Identify which cell holds the provided text, then report its (x, y) central coordinate. 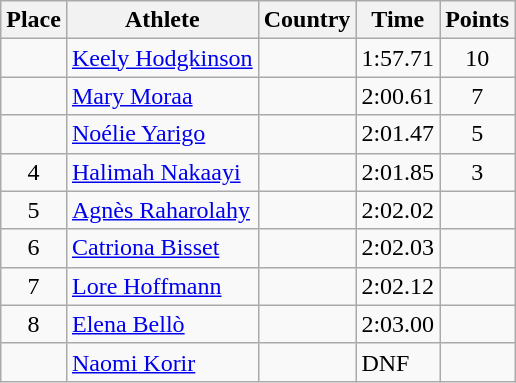
Elena Bellò (162, 324)
2:03.00 (398, 324)
2:01.47 (398, 134)
Noélie Yarigo (162, 134)
2:02.12 (398, 286)
Halimah Nakaayi (162, 172)
2:02.02 (398, 210)
2:01.85 (398, 172)
3 (478, 172)
Place (34, 20)
10 (478, 58)
Lore Hoffmann (162, 286)
Points (478, 20)
4 (34, 172)
8 (34, 324)
Athlete (162, 20)
Naomi Korir (162, 362)
Mary Moraa (162, 96)
Agnès Raharolahy (162, 210)
2:02.03 (398, 248)
Keely Hodgkinson (162, 58)
6 (34, 248)
Catriona Bisset (162, 248)
1:57.71 (398, 58)
Country (307, 20)
DNF (398, 362)
2:00.61 (398, 96)
Time (398, 20)
